Find where the given text appears and provide that cell's center as (x, y) coordinate. 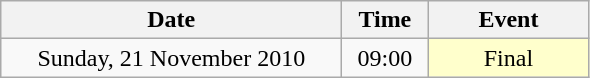
09:00 (385, 58)
Date (172, 20)
Sunday, 21 November 2010 (172, 58)
Event (508, 20)
Final (508, 58)
Time (385, 20)
